Identify which cell holds the provided text, then report its [X, Y] central coordinate. 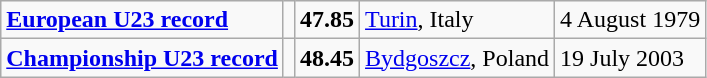
Bydgoszcz, Poland [458, 58]
Turin, Italy [458, 20]
19 July 2003 [630, 58]
Championship U23 record [142, 58]
47.85 [326, 20]
European U23 record [142, 20]
48.45 [326, 58]
4 August 1979 [630, 20]
